Provide the [x, y] coordinate of the cell's center where the given text is located.  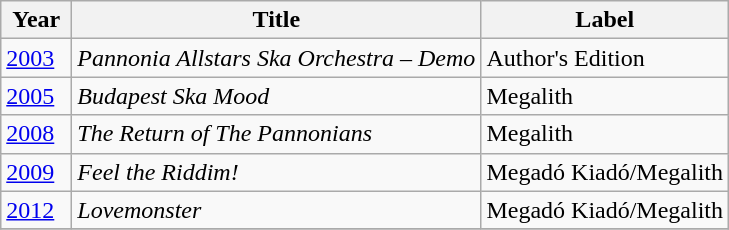
Lovemonster [276, 210]
Author's Edition [605, 58]
2008 [36, 134]
The Return of The Pannonians [276, 134]
Year [36, 20]
Pannonia Allstars Ska Orchestra – Demo [276, 58]
2012 [36, 210]
Label [605, 20]
Budapest Ska Mood [276, 96]
2009 [36, 172]
Feel the Riddim! [276, 172]
2005 [36, 96]
Title [276, 20]
2003 [36, 58]
